From the cell containing the given text, extract its center point as [x, y] coordinate. 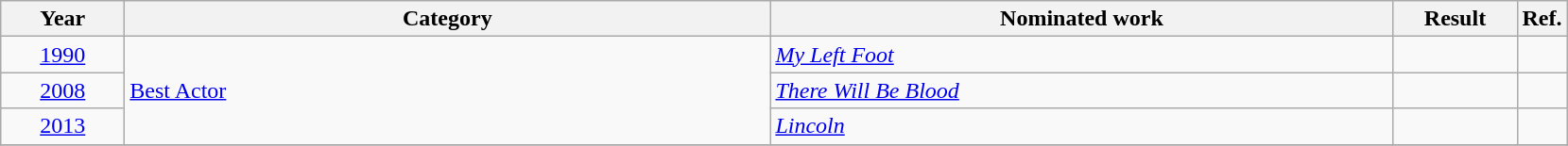
Category [448, 19]
Nominated work [1081, 19]
1990 [62, 55]
2008 [62, 90]
Best Actor [448, 90]
Result [1456, 19]
Lincoln [1081, 126]
My Left Foot [1081, 55]
Year [62, 19]
There Will Be Blood [1081, 90]
2013 [62, 126]
Ref. [1542, 19]
